From the cell containing the given text, extract its center point as (X, Y) coordinate. 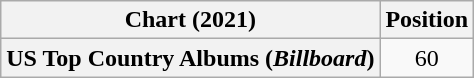
Chart (2021) (190, 20)
60 (427, 58)
Position (427, 20)
US Top Country Albums (Billboard) (190, 58)
